Detect which cell encompasses the target text, then output its (x, y) center coordinate. 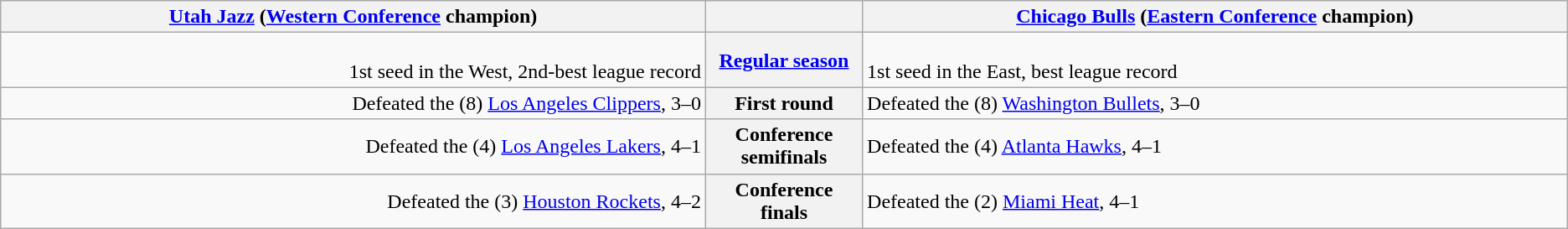
Defeated the (4) Atlanta Hawks, 4–1 (1215, 146)
1st seed in the West, 2nd-best league record (353, 60)
Conference finals (784, 201)
1st seed in the East, best league record (1215, 60)
Defeated the (8) Washington Bullets, 3–0 (1215, 103)
Regular season (784, 60)
Chicago Bulls (Eastern Conference champion) (1215, 17)
Defeated the (8) Los Angeles Clippers, 3–0 (353, 103)
Defeated the (2) Miami Heat, 4–1 (1215, 201)
Defeated the (4) Los Angeles Lakers, 4–1 (353, 146)
Conference semifinals (784, 146)
Defeated the (3) Houston Rockets, 4–2 (353, 201)
First round (784, 103)
Utah Jazz (Western Conference champion) (353, 17)
